Find where the given text appears and provide that cell's center as [x, y] coordinate. 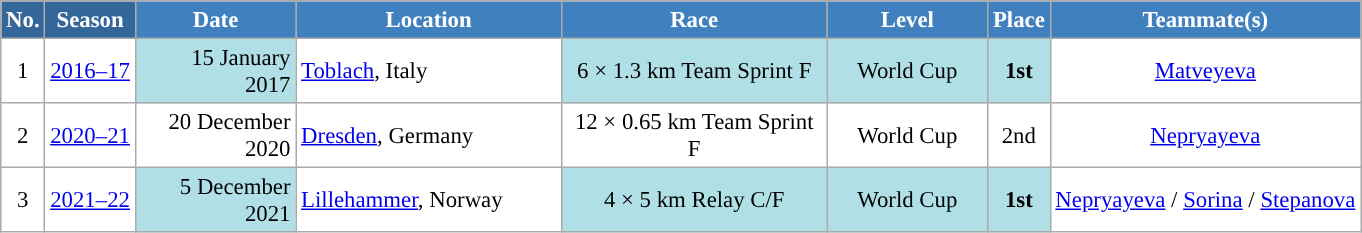
4 × 5 km Relay C/F [694, 200]
Teammate(s) [1206, 20]
Matveyeva [1206, 72]
Place [1019, 20]
Nepryayeva / Sorina / Stepanova [1206, 200]
2016–17 [90, 72]
3 [23, 200]
Nepryayeva [1206, 136]
Lillehammer, Norway [429, 200]
2020–21 [90, 136]
Location [429, 20]
12 × 0.65 km Team Sprint F [694, 136]
1 [23, 72]
20 December 2020 [216, 136]
2 [23, 136]
Level [908, 20]
15 January 2017 [216, 72]
Date [216, 20]
6 × 1.3 km Team Sprint F [694, 72]
2nd [1019, 136]
5 December 2021 [216, 200]
Dresden, Germany [429, 136]
Season [90, 20]
2021–22 [90, 200]
Toblach, Italy [429, 72]
No. [23, 20]
Race [694, 20]
